Identify which cell holds the provided text, then report its [x, y] central coordinate. 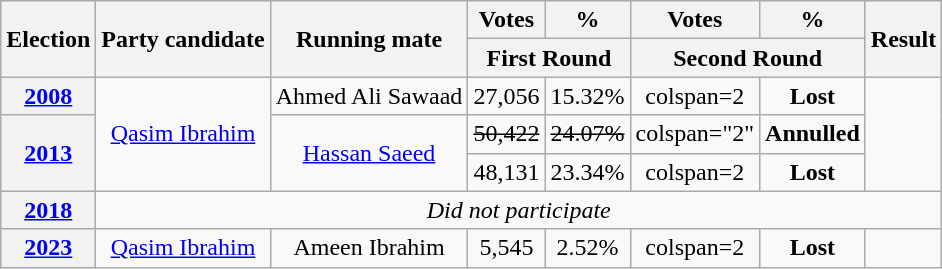
2.52% [588, 248]
23.34% [588, 172]
Election [48, 39]
First Round [549, 58]
Party candidate [183, 39]
Second Round [748, 58]
Ameen Ibrahim [369, 248]
Did not participate [519, 210]
colspan="2" [695, 134]
2008 [48, 96]
2013 [48, 153]
Result [903, 39]
Hassan Saeed [369, 153]
2023 [48, 248]
50,422 [506, 134]
Running mate [369, 39]
24.07% [588, 134]
Annulled [813, 134]
2018 [48, 210]
27,056 [506, 96]
15.32% [588, 96]
48,131 [506, 172]
Ahmed Ali Sawaad [369, 96]
5,545 [506, 248]
